Find where the given text appears and provide that cell's center as (X, Y) coordinate. 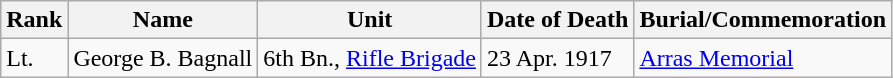
George B. Bagnall (163, 58)
6th Bn., Rifle Brigade (370, 58)
Unit (370, 20)
Burial/Commemoration (763, 20)
Name (163, 20)
Arras Memorial (763, 58)
Lt. (34, 58)
23 Apr. 1917 (557, 58)
Date of Death (557, 20)
Rank (34, 20)
